Capture the cell that displays the provided text and extract its [X, Y] central coordinate. 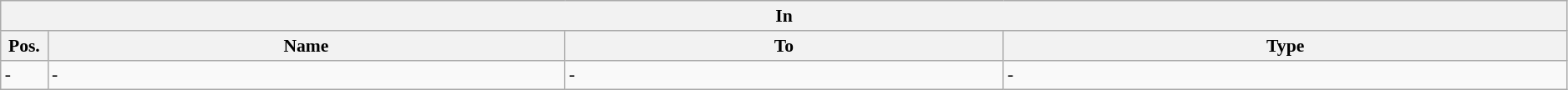
To [784, 46]
Pos. [24, 46]
Name [306, 46]
In [784, 16]
Type [1285, 46]
